From the cell containing the given text, extract its center point as (x, y) coordinate. 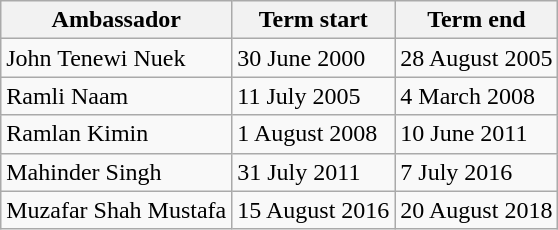
4 March 2008 (476, 96)
Ramlan Kimin (116, 134)
Ramli Naam (116, 96)
31 July 2011 (314, 172)
20 August 2018 (476, 210)
7 July 2016 (476, 172)
John Tenewi Nuek (116, 58)
Mahinder Singh (116, 172)
1 August 2008 (314, 134)
15 August 2016 (314, 210)
11 July 2005 (314, 96)
30 June 2000 (314, 58)
Muzafar Shah Mustafa (116, 210)
28 August 2005 (476, 58)
Term start (314, 20)
Term end (476, 20)
10 June 2011 (476, 134)
Ambassador (116, 20)
